Output the [X, Y] coordinate of the center of the cell containing the given text.  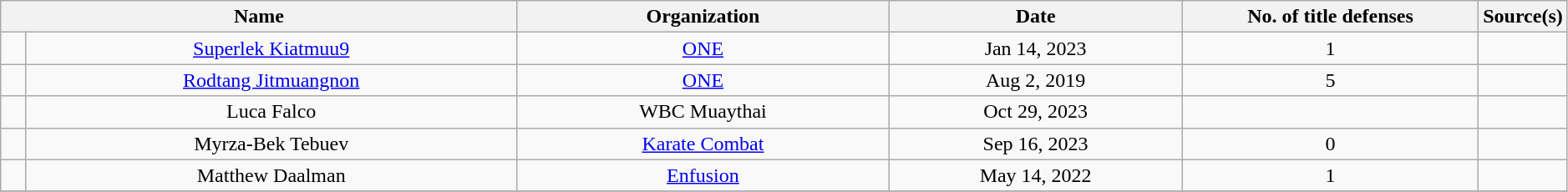
Karate Combat [703, 144]
Sep 16, 2023 [1036, 144]
May 14, 2022 [1036, 175]
Date [1036, 17]
Organization [703, 17]
Source(s) [1524, 17]
Enfusion [703, 175]
Aug 2, 2019 [1036, 80]
Matthew Daalman [271, 175]
5 [1330, 80]
Rodtang Jitmuangnon [271, 80]
No. of title defenses [1330, 17]
WBC Muaythai [703, 112]
Jan 14, 2023 [1036, 48]
Luca Falco [271, 112]
Oct 29, 2023 [1036, 112]
Myrza-Bek Tebuev [271, 144]
Name [259, 17]
Superlek Kiatmuu9 [271, 48]
0 [1330, 144]
